Return (X, Y) of the center of cell containing provided text 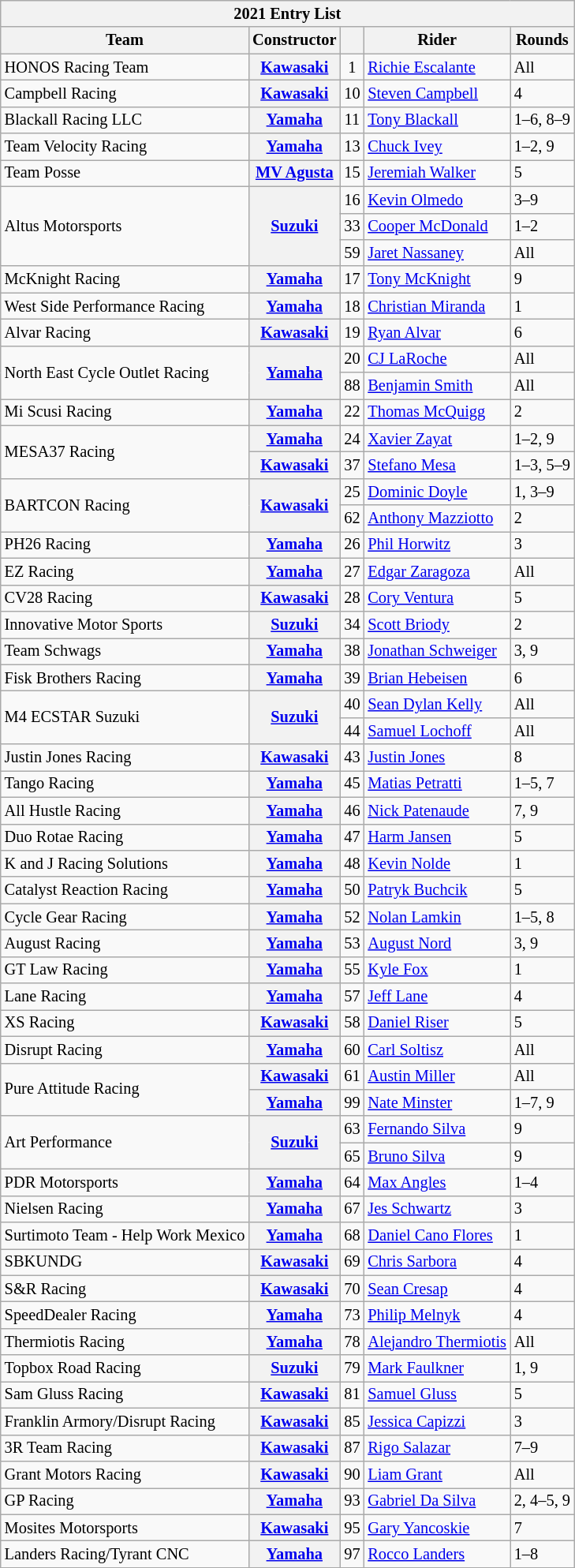
53 (352, 943)
Topbox Road Racing (125, 1368)
19 (352, 332)
28 (352, 598)
North East Cycle Outlet Racing (125, 372)
1–8 (543, 1554)
August Racing (125, 943)
Stefano Mesa (437, 465)
CV28 Racing (125, 598)
1–5, 7 (543, 784)
Sam Gluss Racing (125, 1394)
10 (352, 93)
Lane Racing (125, 997)
Mark Faulkner (437, 1368)
Tango Racing (125, 784)
Pure Attitude Racing (125, 1089)
Scott Briody (437, 624)
Xavier Zayat (437, 439)
Disrupt Racing (125, 1050)
69 (352, 1262)
Jeff Lane (437, 997)
Sean Cresap (437, 1289)
93 (352, 1501)
2021 Entry List (287, 13)
Team Velocity Racing (125, 147)
Cycle Gear Racing (125, 917)
2, 4–5, 9 (543, 1501)
33 (352, 226)
Liam Grant (437, 1474)
McKnight Racing (125, 279)
7 (543, 1528)
Altus Motorsports (125, 226)
Mi Scusi Racing (125, 412)
81 (352, 1394)
PDR Motorsports (125, 1182)
Franklin Armory/Disrupt Racing (125, 1421)
37 (352, 465)
Nolan Lamkin (437, 917)
S&R Racing (125, 1289)
7, 9 (543, 810)
M4 ECSTAR Suzuki (125, 717)
63 (352, 1129)
Art Performance (125, 1143)
38 (352, 651)
99 (352, 1102)
Rocco Landers (437, 1554)
Matias Petratti (437, 784)
57 (352, 997)
16 (352, 200)
Richie Escalante (437, 67)
Landers Racing/Tyrant CNC (125, 1554)
Grant Motors Racing (125, 1474)
1–6, 8–9 (543, 120)
Harm Jansen (437, 837)
24 (352, 439)
Samuel Lochoff (437, 731)
SBKUNDG (125, 1262)
BARTCON Racing (125, 505)
67 (352, 1209)
Campbell Racing (125, 93)
Carl Soltisz (437, 1050)
Cooper McDonald (437, 226)
Austin Miller (437, 1076)
Alejandro Thermiotis (437, 1342)
18 (352, 306)
EZ Racing (125, 571)
1–4 (543, 1182)
64 (352, 1182)
Rounds (543, 40)
78 (352, 1342)
34 (352, 624)
11 (352, 120)
15 (352, 173)
Nick Patenaude (437, 810)
Tony McKnight (437, 279)
95 (352, 1528)
Chris Sarbora (437, 1262)
Tony Blackall (437, 120)
Steven Campbell (437, 93)
Cory Ventura (437, 598)
PH26 Racing (125, 544)
Thomas McQuigg (437, 412)
85 (352, 1421)
GP Racing (125, 1501)
40 (352, 704)
HONOS Racing Team (125, 67)
Fisk Brothers Racing (125, 678)
Team Schwags (125, 651)
MV Agusta (294, 173)
Phil Horwitz (437, 544)
Samuel Gluss (437, 1394)
1–7, 9 (543, 1102)
Justin Jones (437, 758)
55 (352, 970)
Jes Schwartz (437, 1209)
Daniel Cano Flores (437, 1236)
Surtimoto Team - Help Work Mexico (125, 1236)
West Side Performance Racing (125, 306)
Daniel Riser (437, 1023)
50 (352, 890)
Philip Melnyk (437, 1315)
CJ LaRoche (437, 359)
Catalyst Reaction Racing (125, 890)
Constructor (294, 40)
Jeremiah Walker (437, 173)
44 (352, 731)
Blackall Racing LLC (125, 120)
Gary Yancoskie (437, 1528)
Dominic Doyle (437, 492)
68 (352, 1236)
39 (352, 678)
SpeedDealer Racing (125, 1315)
Chuck Ivey (437, 147)
Kevin Nolde (437, 863)
1–5, 8 (543, 917)
GT Law Racing (125, 970)
MESA37 Racing (125, 451)
Rigo Salazar (437, 1448)
Kyle Fox (437, 970)
87 (352, 1448)
Brian Hebeisen (437, 678)
XS Racing (125, 1023)
25 (352, 492)
Team Posse (125, 173)
Patryk Buchcik (437, 890)
Christian Miranda (437, 306)
Ryan Alvar (437, 332)
1, 3–9 (543, 492)
97 (352, 1554)
Edgar Zaragoza (437, 571)
73 (352, 1315)
Benjamin Smith (437, 386)
Bruno Silva (437, 1156)
61 (352, 1076)
60 (352, 1050)
20 (352, 359)
Thermiotis Racing (125, 1342)
Team (125, 40)
Gabriel Da Silva (437, 1501)
Nielsen Racing (125, 1209)
13 (352, 147)
45 (352, 784)
1–2 (543, 226)
70 (352, 1289)
47 (352, 837)
Fernando Silva (437, 1129)
90 (352, 1474)
27 (352, 571)
3–9 (543, 200)
1–3, 5–9 (543, 465)
Sean Dylan Kelly (437, 704)
3R Team Racing (125, 1448)
Innovative Motor Sports (125, 624)
Mosites Motorsports (125, 1528)
43 (352, 758)
Max Angles (437, 1182)
62 (352, 518)
Jaret Nassaney (437, 253)
Kevin Olmedo (437, 200)
58 (352, 1023)
65 (352, 1156)
Rider (437, 40)
Jonathan Schweiger (437, 651)
1, 9 (543, 1368)
Duo Rotae Racing (125, 837)
K and J Racing Solutions (125, 863)
26 (352, 544)
17 (352, 279)
8 (543, 758)
Anthony Mazziotto (437, 518)
22 (352, 412)
88 (352, 386)
48 (352, 863)
52 (352, 917)
Alvar Racing (125, 332)
Nate Minster (437, 1102)
August Nord (437, 943)
Jessica Capizzi (437, 1421)
7–9 (543, 1448)
Justin Jones Racing (125, 758)
79 (352, 1368)
59 (352, 253)
46 (352, 810)
All Hustle Racing (125, 810)
